Output the [X, Y] coordinate of the center of the cell containing the given text.  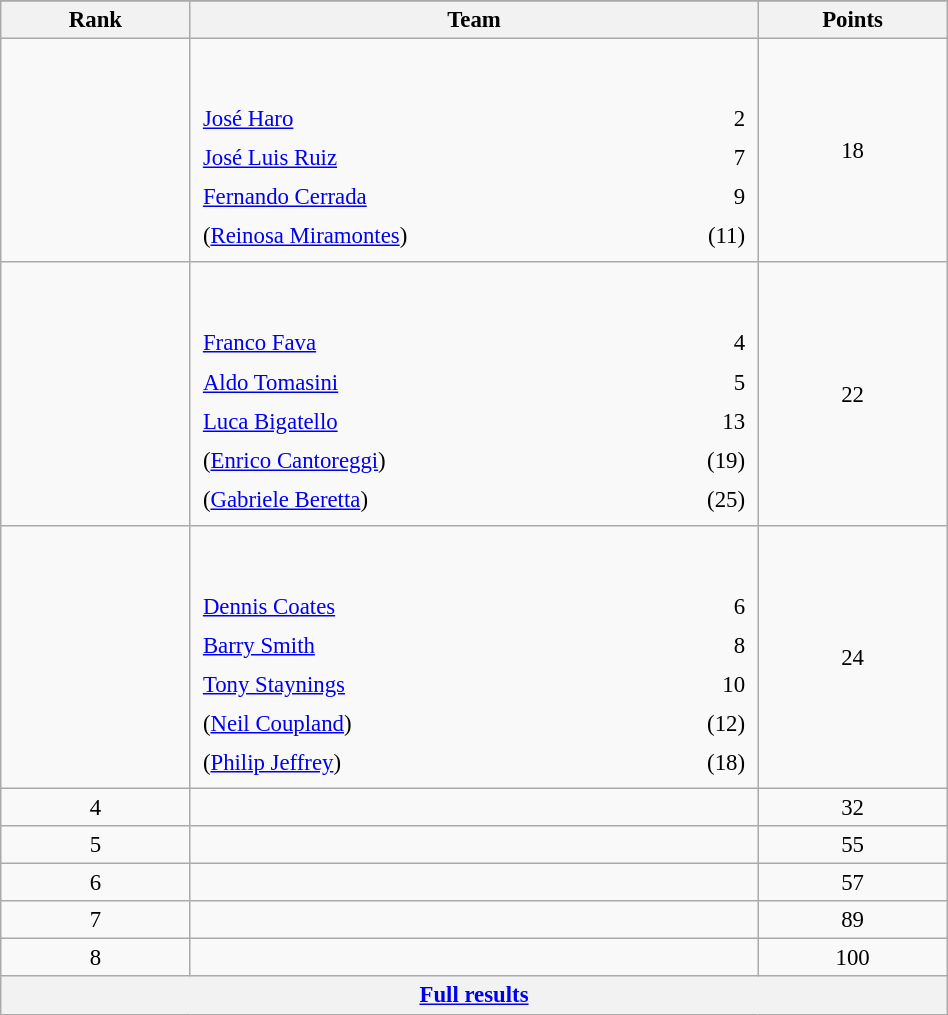
(Reinosa Miramontes) [424, 236]
Franco Fava [418, 343]
Dennis Coates [409, 606]
9 [701, 197]
89 [852, 920]
(18) [687, 762]
(Philip Jeffrey) [409, 762]
57 [852, 883]
Fernando Cerrada [424, 197]
Team [474, 20]
(11) [701, 236]
(12) [687, 723]
José Haro [424, 119]
Barry Smith [409, 645]
2 [701, 119]
Luca Bigatello [418, 421]
100 [852, 958]
Dennis Coates 6 Barry Smith 8 Tony Staynings 10 (Neil Coupland) (12) (Philip Jeffrey) (18) [474, 658]
Rank [96, 20]
(Neil Coupland) [409, 723]
(25) [696, 499]
Aldo Tomasini [418, 382]
(Gabriele Beretta) [418, 499]
24 [852, 658]
32 [852, 808]
18 [852, 151]
José Luis Ruiz [424, 158]
Full results [474, 996]
(Enrico Cantoreggi) [418, 460]
Points [852, 20]
55 [852, 845]
(19) [696, 460]
Franco Fava 4 Aldo Tomasini 5 Luca Bigatello 13 (Enrico Cantoreggi) (19) (Gabriele Beretta) (25) [474, 394]
José Haro 2 José Luis Ruiz 7 Fernando Cerrada 9 (Reinosa Miramontes) (11) [474, 151]
22 [852, 394]
13 [696, 421]
10 [687, 684]
Tony Staynings [409, 684]
